Extract the (x, y) coordinate from the center of the cell holding the provided text.  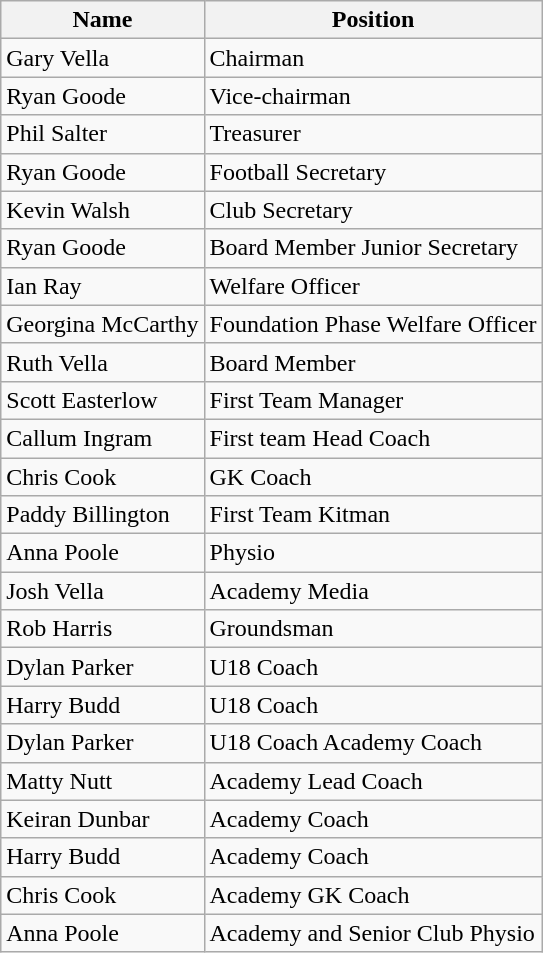
Keiran Dunbar (102, 819)
Physio (373, 553)
Scott Easterlow (102, 400)
Academy and Senior Club Physio (373, 933)
Board Member Junior Secretary (373, 248)
Position (373, 20)
Academy GK Coach (373, 895)
Josh Vella (102, 591)
Welfare Officer (373, 286)
Paddy Billington (102, 515)
Ian Ray (102, 286)
Groundsman (373, 629)
Matty Nutt (102, 781)
First Team Manager (373, 400)
Phil Salter (102, 134)
Callum Ingram (102, 438)
Ruth Vella (102, 362)
Board Member (373, 362)
Georgina McCarthy (102, 324)
GK Coach (373, 477)
Treasurer (373, 134)
Foundation Phase Welfare Officer (373, 324)
Academy Lead Coach (373, 781)
Kevin Walsh (102, 210)
Football Secretary (373, 172)
First Team Kitman (373, 515)
Vice-chairman (373, 96)
Chairman (373, 58)
Gary Vella (102, 58)
Academy Media (373, 591)
U18 Coach Academy Coach (373, 743)
First team Head Coach (373, 438)
Rob Harris (102, 629)
Name (102, 20)
Club Secretary (373, 210)
